Determine the [x, y] coordinate at the center of the cell enclosing the given text.  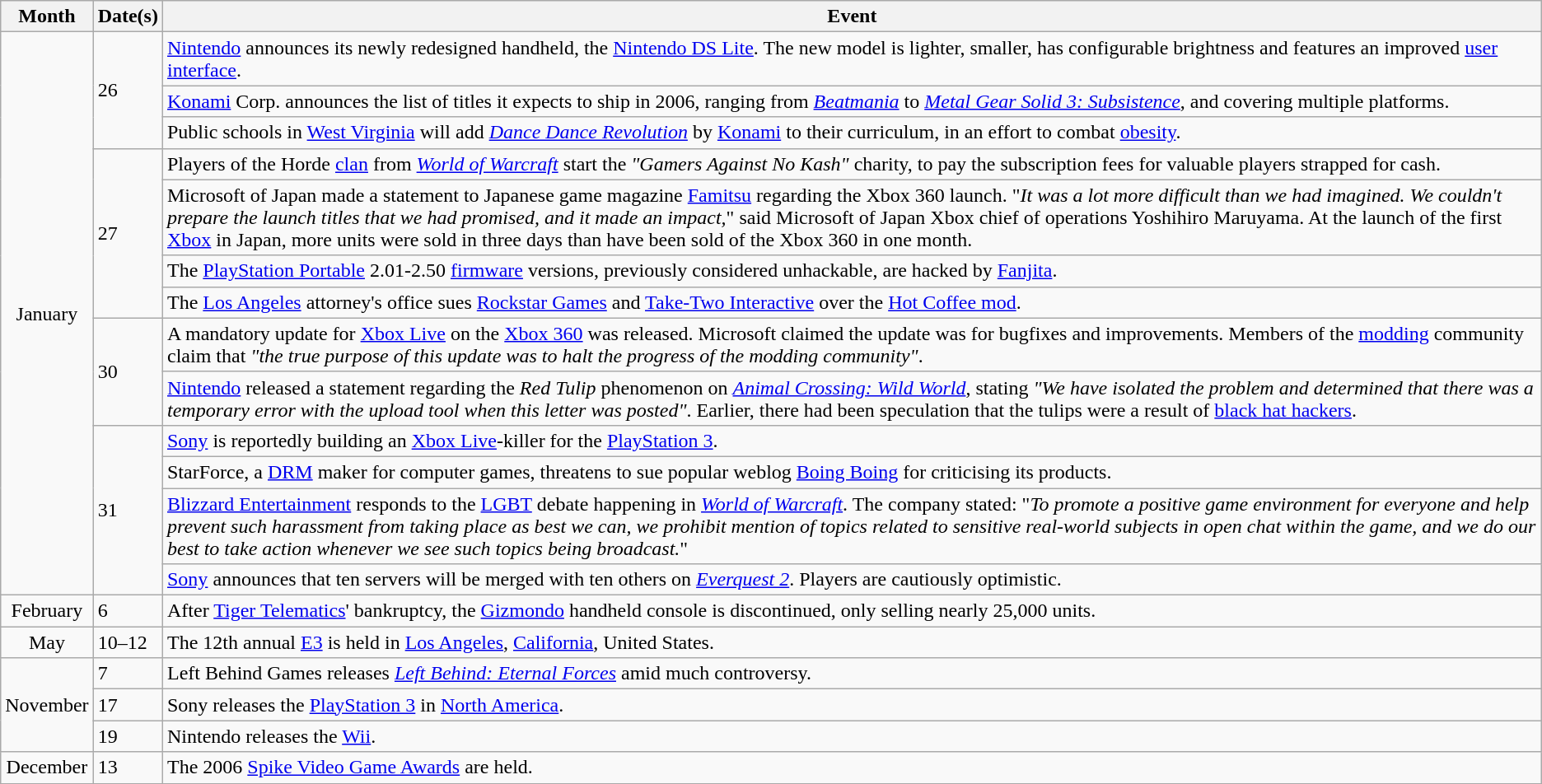
17 [128, 705]
December [47, 768]
27 [128, 233]
The PlayStation Portable 2.01-2.50 firmware versions, previously considered unhackable, are hacked by Fanjita. [852, 271]
26 [128, 91]
The Los Angeles attorney's office sues Rockstar Games and Take-Two Interactive over the Hot Coffee mod. [852, 302]
Date(s) [128, 16]
31 [128, 510]
19 [128, 736]
The 12th annual E3 is held in Los Angeles, California, United States. [852, 642]
Sony releases the PlayStation 3 in North America. [852, 705]
Sony is reportedly building an Xbox Live-killer for the PlayStation 3. [852, 441]
StarForce, a DRM maker for computer games, threatens to sue popular weblog Boing Boing for criticising its products. [852, 472]
Month [47, 16]
January [47, 314]
Nintendo releases the Wii. [852, 736]
May [47, 642]
February [47, 611]
November [47, 705]
7 [128, 674]
Event [852, 16]
Left Behind Games releases Left Behind: Eternal Forces amid much controversy. [852, 674]
13 [128, 768]
Public schools in West Virginia will add Dance Dance Revolution by Konami to their curriculum, in an effort to combat obesity. [852, 133]
Sony announces that ten servers will be merged with ten others on Everquest 2. Players are cautiously optimistic. [852, 580]
10–12 [128, 642]
The 2006 Spike Video Game Awards are held. [852, 768]
6 [128, 611]
30 [128, 371]
After Tiger Telematics' bankruptcy, the Gizmondo handheld console is discontinued, only selling nearly 25,000 units. [852, 611]
